Find where the given text appears and provide that cell's center as (x, y) coordinate. 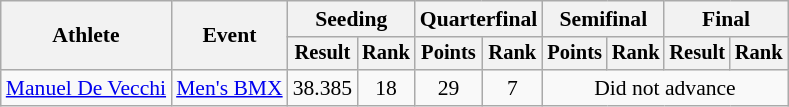
Athlete (86, 36)
Manuel De Vecchi (86, 88)
Semifinal (603, 19)
Quarterfinal (479, 19)
Final (726, 19)
Event (230, 36)
Did not advance (664, 88)
29 (448, 88)
38.385 (322, 88)
Seeding (352, 19)
7 (512, 88)
18 (386, 88)
Men's BMX (230, 88)
